Capture the cell that displays the provided text and extract its (x, y) central coordinate. 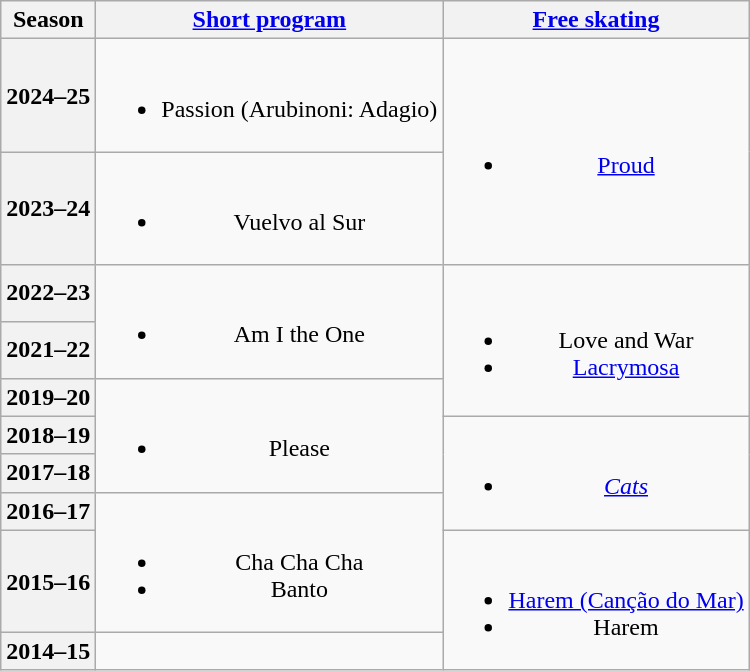
2019–20 (48, 397)
Love and War Lacrymosa (596, 340)
2016–17 (48, 511)
2017–18 (48, 473)
Passion (Arubinoni: Adagio) (270, 96)
2015–16 (48, 581)
2014–15 (48, 651)
2018–19 (48, 435)
Cha Cha ChaBanto (270, 562)
Am I the One (270, 322)
Harem (Canção do Mar) Harem (596, 600)
2024–25 (48, 96)
2022–23 (48, 294)
Proud (596, 152)
Cats (596, 473)
2023–24 (48, 208)
Season (48, 20)
Please (270, 435)
Vuelvo al Sur (270, 208)
Short program (270, 20)
2021–22 (48, 350)
Free skating (596, 20)
